Identify which cell holds the provided text, then report its [X, Y] central coordinate. 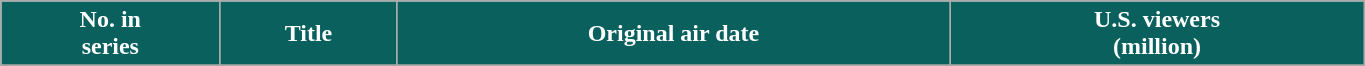
U.S. viewers(million) [1158, 34]
Original air date [674, 34]
Title [308, 34]
No. inseries [110, 34]
